Scan for the cell matching the given text and deliver its (X, Y) coordinate at center. 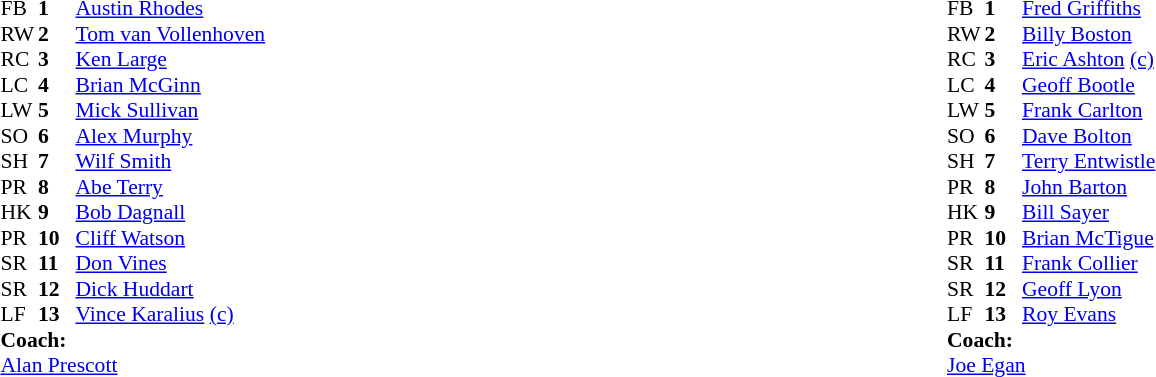
Cliff Watson (171, 238)
Frank Carlton (1088, 111)
Roy Evans (1088, 315)
Bill Sayer (1088, 213)
Tom van Vollenhoven (171, 34)
Frank Collier (1088, 263)
John Barton (1088, 187)
Eric Ashton (c) (1088, 59)
Don Vines (171, 263)
Billy Boston (1088, 34)
Abe Terry (171, 187)
Bob Dagnall (171, 213)
Brian McGinn (171, 85)
Dick Huddart (171, 289)
Geoff Lyon (1088, 289)
Vince Karalius (c) (171, 315)
Ken Large (171, 59)
Terry Entwistle (1088, 161)
Alex Murphy (171, 136)
Brian McTigue (1088, 238)
Wilf Smith (171, 161)
Mick Sullivan (171, 111)
Geoff Bootle (1088, 85)
Dave Bolton (1088, 136)
